Find where the given text appears and provide that cell's center as (x, y) coordinate. 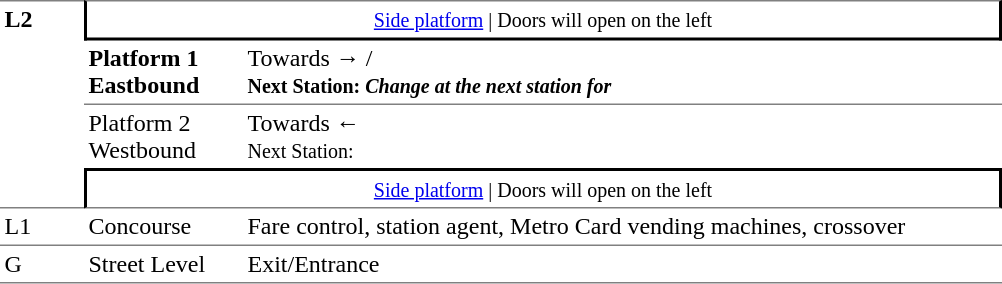
Platform 2Westbound (164, 136)
Towards → / Next Station: Change at the next station for (622, 72)
Towards ← Next Station: (622, 136)
Concourse (164, 226)
Exit/Entrance (622, 264)
G (42, 264)
Fare control, station agent, Metro Card vending machines, crossover (622, 226)
L2 (42, 104)
Platform 1Eastbound (164, 72)
Street Level (164, 264)
L1 (42, 226)
